Locate the cell with the specified text and output its [X, Y] center coordinate. 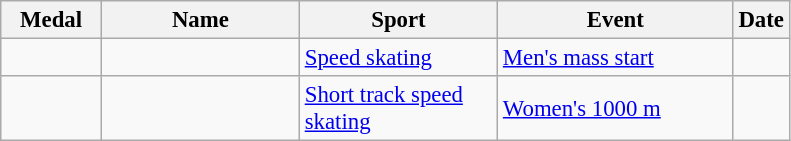
Date [761, 20]
Sport [398, 20]
Short track speed skating [398, 108]
Medal [52, 20]
Women's 1000 m [616, 108]
Speed skating [398, 58]
Men's mass start [616, 58]
Name [200, 20]
Event [616, 20]
